Return (X, Y) of the center of cell containing provided text 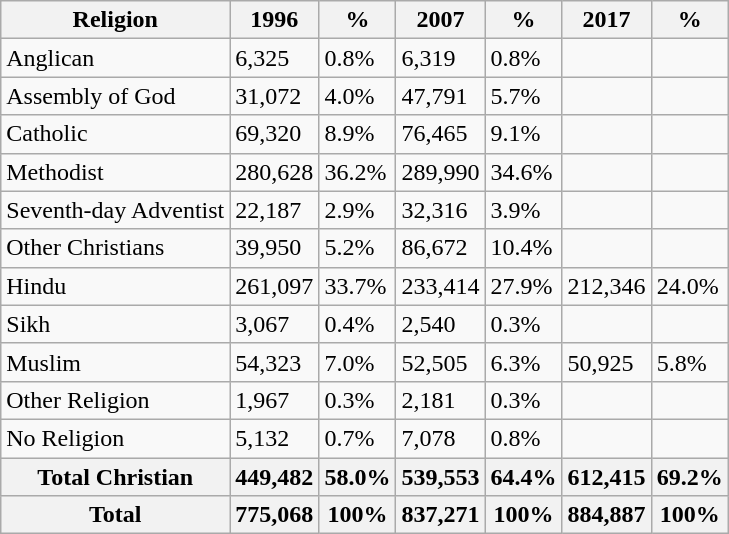
5.2% (358, 248)
0.4% (358, 324)
36.2% (358, 172)
3.9% (524, 210)
24.0% (690, 286)
612,415 (606, 477)
Sikh (116, 324)
3,067 (274, 324)
No Religion (116, 438)
884,887 (606, 515)
58.0% (358, 477)
2,540 (440, 324)
22,187 (274, 210)
280,628 (274, 172)
27.9% (524, 286)
9.1% (524, 134)
6.3% (524, 362)
5.8% (690, 362)
7,078 (440, 438)
10.4% (524, 248)
0.7% (358, 438)
2.9% (358, 210)
32,316 (440, 210)
1996 (274, 20)
Other Christians (116, 248)
Seventh-day Adventist (116, 210)
5.7% (524, 96)
449,482 (274, 477)
Assembly of God (116, 96)
86,672 (440, 248)
Muslim (116, 362)
Total (116, 515)
Total Christian (116, 477)
6,319 (440, 58)
52,505 (440, 362)
Religion (116, 20)
2017 (606, 20)
47,791 (440, 96)
7.0% (358, 362)
2,181 (440, 400)
5,132 (274, 438)
54,323 (274, 362)
Catholic (116, 134)
64.4% (524, 477)
76,465 (440, 134)
31,072 (274, 96)
775,068 (274, 515)
261,097 (274, 286)
2007 (440, 20)
4.0% (358, 96)
837,271 (440, 515)
Other Religion (116, 400)
212,346 (606, 286)
69,320 (274, 134)
539,553 (440, 477)
33.7% (358, 286)
Methodist (116, 172)
Hindu (116, 286)
39,950 (274, 248)
34.6% (524, 172)
8.9% (358, 134)
1,967 (274, 400)
Anglican (116, 58)
50,925 (606, 362)
233,414 (440, 286)
289,990 (440, 172)
6,325 (274, 58)
69.2% (690, 477)
